Determine the [X, Y] coordinate at the center of the cell enclosing the given text.  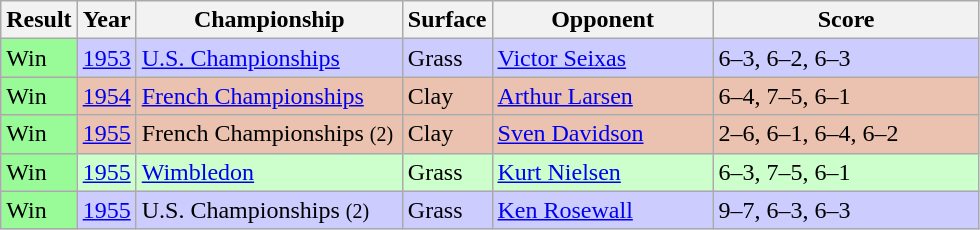
9–7, 6–3, 6–3 [846, 210]
Championship [269, 20]
1954 [106, 96]
Wimbledon [269, 172]
U.S. Championships [269, 58]
Victor Seixas [602, 58]
Sven Davidson [602, 134]
Score [846, 20]
Ken Rosewall [602, 210]
Surface [447, 20]
French Championships (2) [269, 134]
Opponent [602, 20]
6–4, 7–5, 6–1 [846, 96]
Result [39, 20]
Year [106, 20]
1953 [106, 58]
6–3, 7–5, 6–1 [846, 172]
6–3, 6–2, 6–3 [846, 58]
French Championships [269, 96]
2–6, 6–1, 6–4, 6–2 [846, 134]
Kurt Nielsen [602, 172]
Arthur Larsen [602, 96]
U.S. Championships (2) [269, 210]
